Extract the [x, y] coordinate from the center of the cell holding the provided text.  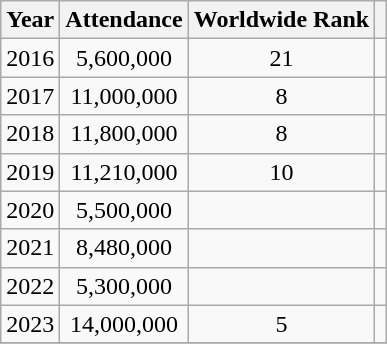
5,600,000 [124, 58]
Year [30, 20]
2019 [30, 172]
2018 [30, 134]
Attendance [124, 20]
14,000,000 [124, 324]
11,000,000 [124, 96]
2022 [30, 286]
5 [281, 324]
2021 [30, 248]
2016 [30, 58]
2017 [30, 96]
2020 [30, 210]
10 [281, 172]
21 [281, 58]
5,500,000 [124, 210]
11,210,000 [124, 172]
8,480,000 [124, 248]
Worldwide Rank [281, 20]
11,800,000 [124, 134]
2023 [30, 324]
5,300,000 [124, 286]
